Search for the cell housing the specified text and yield its (x, y) center coordinate. 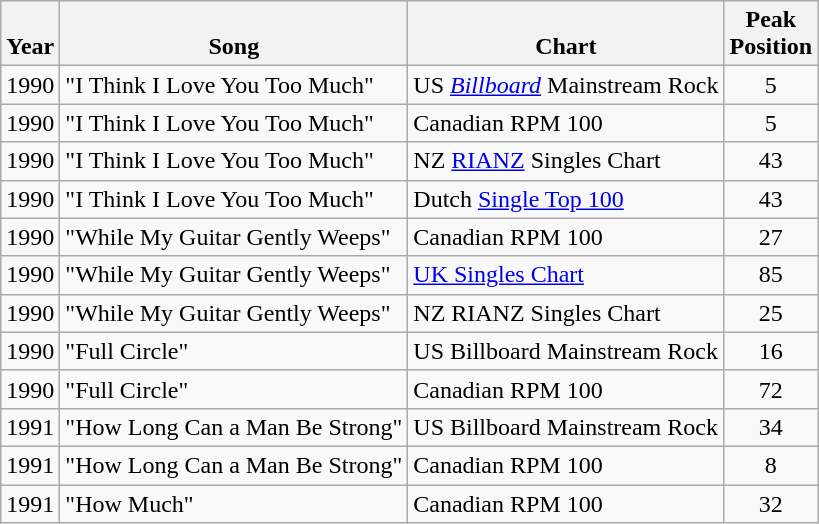
Chart (566, 34)
UK Singles Chart (566, 275)
Year (30, 34)
Song (234, 34)
Dutch Single Top 100 (566, 199)
"How Much" (234, 503)
25 (771, 313)
32 (771, 503)
34 (771, 427)
27 (771, 237)
PeakPosition (771, 34)
8 (771, 465)
16 (771, 351)
72 (771, 389)
85 (771, 275)
